Pinpoint the cell where the given text exists, returning its [X, Y] midpoint coordinate. 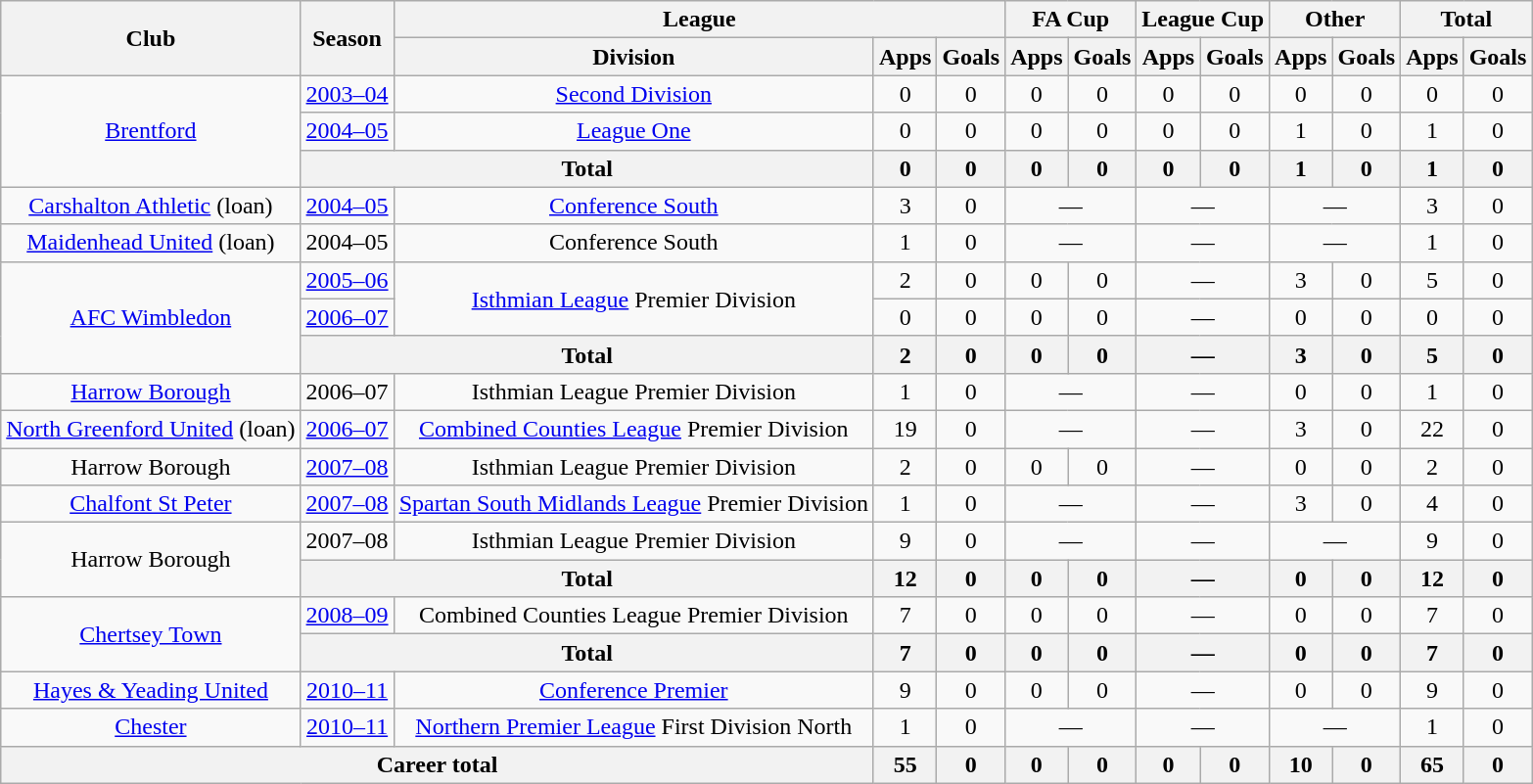
2008–09 [347, 616]
Chertsey Town [151, 634]
Season [347, 38]
Career total [438, 764]
65 [1432, 764]
55 [905, 764]
Conference Premier [633, 690]
FA Cup [1071, 20]
Chester [151, 727]
Division [633, 57]
4 [1432, 504]
22 [1432, 429]
Brentford [151, 131]
AFC Wimbledon [151, 317]
Spartan South Midlands League Premier Division [633, 504]
Carshalton Athletic (loan) [151, 206]
Second Division [633, 94]
League One [633, 131]
League [699, 20]
Hayes & Yeading United [151, 690]
2005–06 [347, 280]
Maidenhead United (loan) [151, 243]
Northern Premier League First Division North [633, 727]
19 [905, 429]
Other [1335, 20]
Club [151, 38]
Chalfont St Peter [151, 504]
2003–04 [347, 94]
League Cup [1203, 20]
North Greenford United (loan) [151, 429]
10 [1301, 764]
